Scan for the cell matching the given text and deliver its (X, Y) coordinate at center. 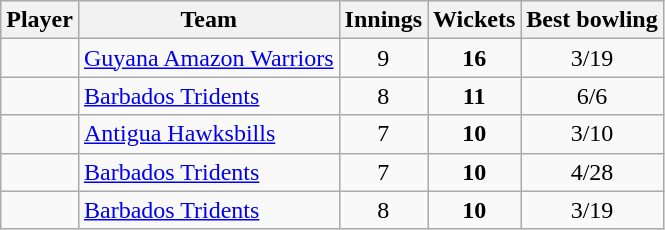
6/6 (592, 96)
Player (40, 20)
Antigua Hawksbills (208, 134)
4/28 (592, 172)
9 (383, 58)
16 (474, 58)
11 (474, 96)
Innings (383, 20)
Team (208, 20)
3/10 (592, 134)
Best bowling (592, 20)
Guyana Amazon Warriors (208, 58)
Wickets (474, 20)
